Identify which cell holds the provided text, then report its (X, Y) central coordinate. 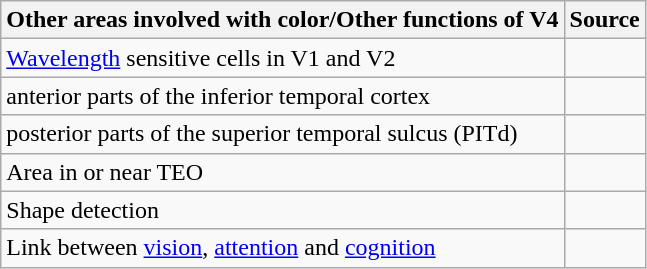
posterior parts of the superior temporal sulcus (PITd) (282, 134)
Link between vision, attention and cognition (282, 248)
Area in or near TEO (282, 172)
Source (604, 20)
Other areas involved with color/Other functions of V4 (282, 20)
Wavelength sensitive cells in V1 and V2 (282, 58)
anterior parts of the inferior temporal cortex (282, 96)
Shape detection (282, 210)
